Search for the cell housing the specified text and yield its [X, Y] center coordinate. 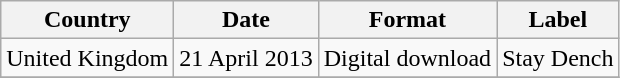
Format [407, 20]
Digital download [407, 58]
Country [88, 20]
Date [246, 20]
Stay Dench [558, 58]
United Kingdom [88, 58]
21 April 2013 [246, 58]
Label [558, 20]
